Identify which cell holds the provided text, then report its [X, Y] central coordinate. 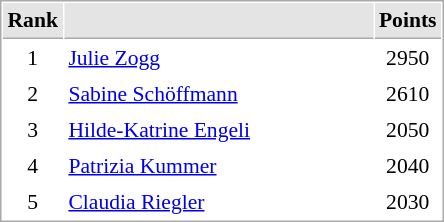
Points [408, 21]
Claudia Riegler [218, 201]
2610 [408, 93]
2050 [408, 129]
2950 [408, 57]
2030 [408, 201]
Julie Zogg [218, 57]
2040 [408, 165]
Patrizia Kummer [218, 165]
Rank [32, 21]
4 [32, 165]
2 [32, 93]
Hilde-Katrine Engeli [218, 129]
Sabine Schöffmann [218, 93]
5 [32, 201]
3 [32, 129]
1 [32, 57]
